From the cell containing the given text, extract its center point as [X, Y] coordinate. 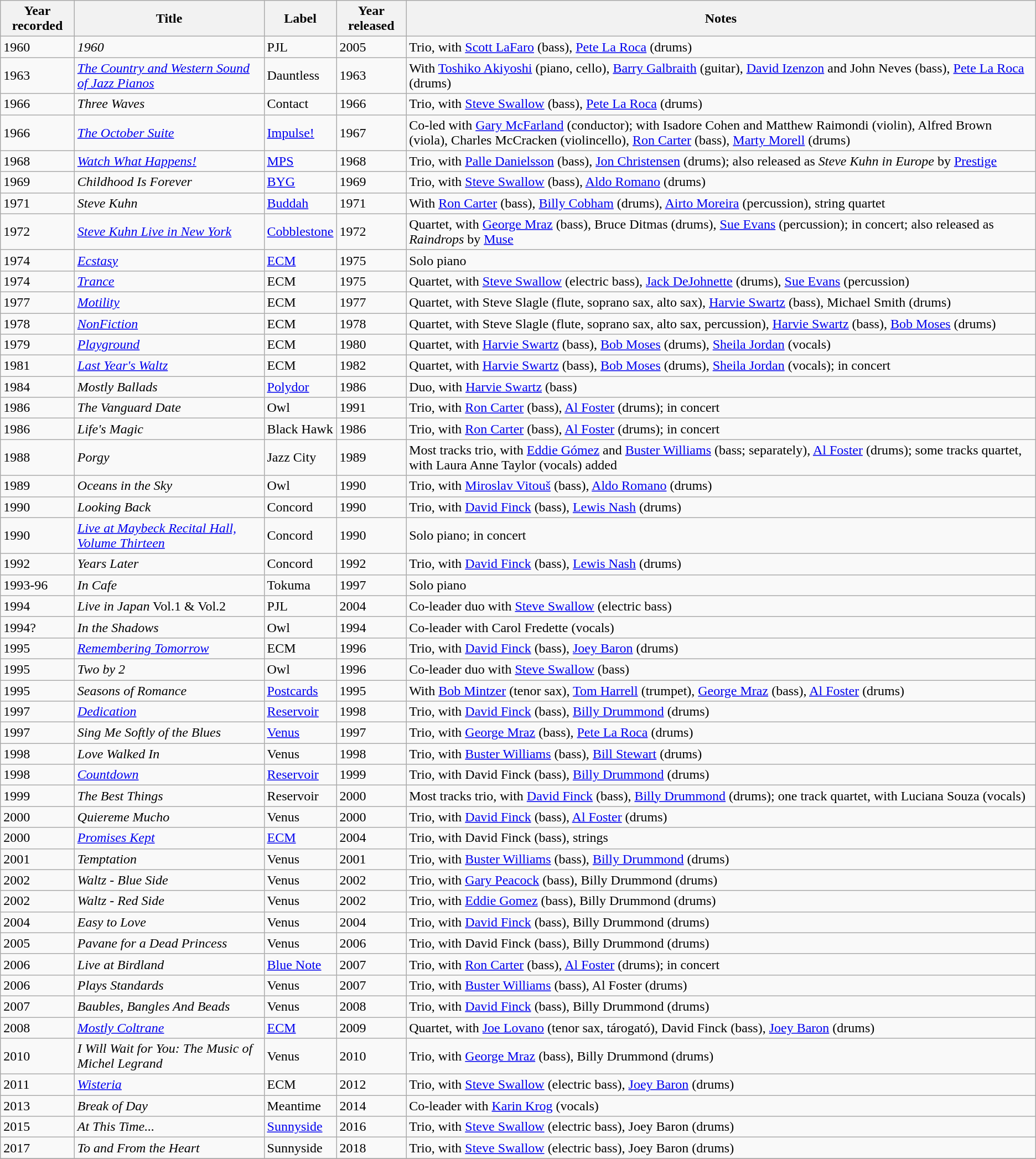
1981 [38, 366]
Promises Kept [169, 838]
1994? [38, 627]
Trio, with Buster Williams (bass), Billy Drummond (drums) [721, 859]
Year released [371, 19]
Mostly Coltrane [169, 1028]
With Bob Mintzer (tenor sax), Tom Harrell (trumpet), George Mraz (bass), Al Foster (drums) [721, 690]
Live at Birdland [169, 964]
Trio, with David Finck (bass), Al Foster (drums) [721, 817]
Tokuma [300, 585]
I Will Wait for You: The Music of Michel Legrand [169, 1056]
Live at Maybeck Recital Hall, Volume Thirteen [169, 536]
At This Time... [169, 1127]
Love Walked In [169, 754]
Waltz - Blue Side [169, 880]
1993-96 [38, 585]
Temptation [169, 859]
Last Year's Waltz [169, 366]
2013 [38, 1106]
Trio, with David Finck (bass), Joey Baron (drums) [721, 648]
Trio, with Miroslav Vitouš (bass), Aldo Romano (drums) [721, 486]
Quartet, with Joe Lovano (tenor sax, tárogató), David Finck (bass), Joey Baron (drums) [721, 1028]
Meantime [300, 1106]
2011 [38, 1085]
Most tracks trio, with David Finck (bass), Billy Drummond (drums); one track quartet, with Luciana Souza (vocals) [721, 796]
Notes [721, 19]
1991 [371, 408]
Years Later [169, 564]
Co-leader with Karin Krog (vocals) [721, 1106]
Label [300, 19]
Trio, with Gary Peacock (bass), Billy Drummond (drums) [721, 880]
Co-leader duo with Steve Swallow (bass) [721, 669]
Trio, with Steve Swallow (bass), Aldo Romano (drums) [721, 182]
Wisteria [169, 1085]
Motility [169, 302]
Quartet, with Steve Slagle (flute, soprano sax, alto sax, percussion), Harvie Swartz (bass), Bob Moses (drums) [721, 324]
In Cafe [169, 585]
Cobblestone [300, 231]
Blue Note [300, 964]
Playground [169, 345]
Quartet, with Harvie Swartz (bass), Bob Moses (drums), Sheila Jordan (vocals) [721, 345]
Trio, with Buster Williams (bass), Bill Stewart (drums) [721, 754]
Black Hawk [300, 429]
1988 [38, 457]
The Country and Western Sound of Jazz Pianos [169, 75]
Countdown [169, 775]
Impulse! [300, 133]
Watch What Happens! [169, 161]
1967 [371, 133]
Plays Standards [169, 985]
Porgy [169, 457]
Oceans in the Sky [169, 486]
Title [169, 19]
Dauntless [300, 75]
The October Suite [169, 133]
Polydor [300, 387]
2016 [371, 1127]
2009 [371, 1028]
Quiereme Mucho [169, 817]
Trio, with George Mraz (bass), Pete La Roca (drums) [721, 733]
Trio, with Palle Danielsson (bass), Jon Christensen (drums); also released as Steve Kuhn in Europe by Prestige [721, 161]
Quartet, with Steve Swallow (electric bass), Jack DeJohnette (drums), Sue Evans (percussion) [721, 281]
Seasons of Romance [169, 690]
Duo, with Harvie Swartz (bass) [721, 387]
In the Shadows [169, 627]
The Vanguard Date [169, 408]
2012 [371, 1085]
2018 [371, 1148]
2017 [38, 1148]
Jazz City [300, 457]
BYG [300, 182]
2014 [371, 1106]
Steve Kuhn Live in New York [169, 231]
Trance [169, 281]
With Toshiko Akiyoshi (piano, cello), Barry Galbraith (guitar), David Izenzon and John Neves (bass), Pete La Roca (drums) [721, 75]
Life's Magic [169, 429]
Looking Back [169, 507]
Postcards [300, 690]
Trio, with George Mraz (bass), Billy Drummond (drums) [721, 1056]
Co-leader duo with Steve Swallow (electric bass) [721, 606]
1980 [371, 345]
Trio, with Scott LaFaro (bass), Pete La Roca (drums) [721, 47]
Trio, with David Finck (bass), strings [721, 838]
Childhood Is Forever [169, 182]
Trio, with Steve Swallow (bass), Pete La Roca (drums) [721, 104]
Steve Kuhn [169, 203]
Quartet, with Harvie Swartz (bass), Bob Moses (drums), Sheila Jordan (vocals); in concert [721, 366]
Remembering Tomorrow [169, 648]
Pavane for a Dead Princess [169, 943]
To and From the Heart [169, 1148]
Three Waves [169, 104]
Trio, with Buster Williams (bass), Al Foster (drums) [721, 985]
Live in Japan Vol.1 & Vol.2 [169, 606]
Buddah [300, 203]
Co-leader with Carol Fredette (vocals) [721, 627]
Solo piano; in concert [721, 536]
1984 [38, 387]
Two by 2 [169, 669]
Trio, with Eddie Gomez (bass), Billy Drummond (drums) [721, 901]
1982 [371, 366]
Quartet, with Steve Slagle (flute, soprano sax, alto sax), Harvie Swartz (bass), Michael Smith (drums) [721, 302]
Mostly Ballads [169, 387]
Dedication [169, 712]
MPS [300, 161]
Easy to Love [169, 922]
The Best Things [169, 796]
Ecstasy [169, 260]
Break of Day [169, 1106]
With Ron Carter (bass), Billy Cobham (drums), Airto Moreira (percussion), string quartet [721, 203]
NonFiction [169, 324]
2015 [38, 1127]
Contact [300, 104]
Sing Me Softly of the Blues [169, 733]
1979 [38, 345]
Waltz - Red Side [169, 901]
Year recorded [38, 19]
Quartet, with George Mraz (bass), Bruce Ditmas (drums), Sue Evans (percussion); in concert; also released as Raindrops by Muse [721, 231]
Baubles, Bangles And Beads [169, 1006]
